From the cell containing the given text, extract its center point as (X, Y) coordinate. 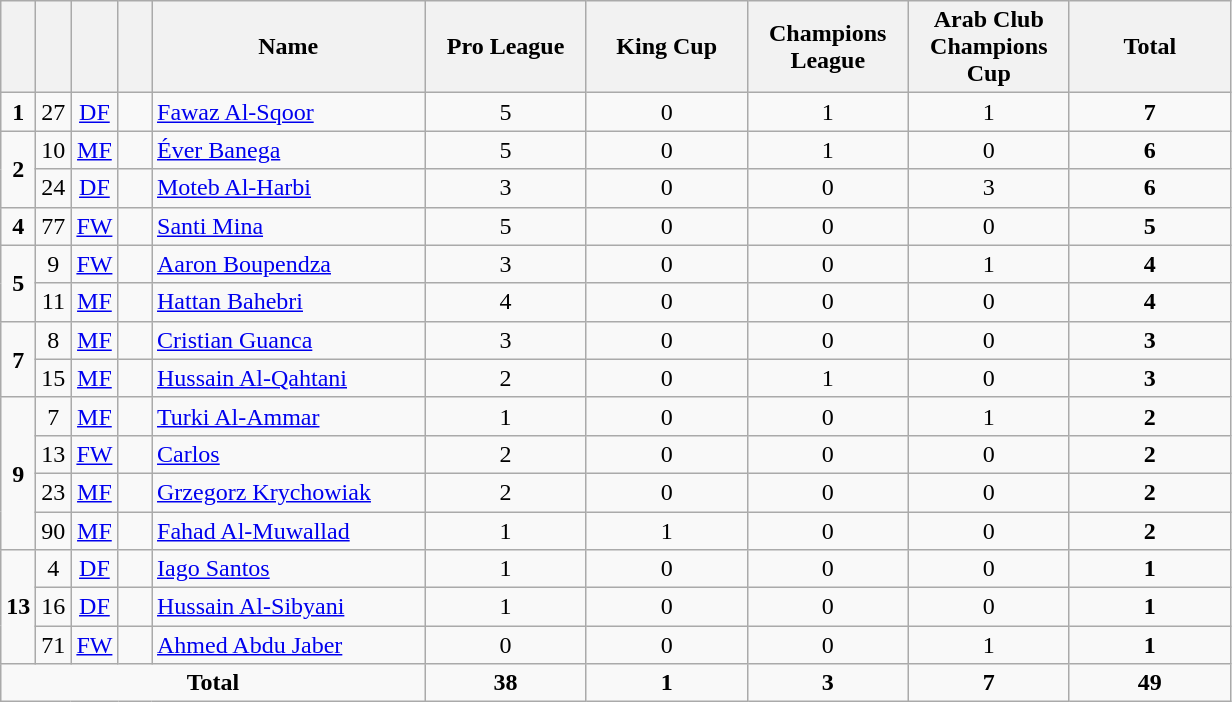
Fawaz Al-Sqoor (289, 112)
Fahad Al-Muwallad (289, 531)
90 (54, 531)
Santi Mina (289, 226)
Éver Banega (289, 150)
Champions League (828, 47)
Grzegorz Krychowiak (289, 492)
Pro League (506, 47)
15 (54, 378)
Aaron Boupendza (289, 264)
49 (1150, 683)
10 (54, 150)
Hussain Al-Sibyani (289, 607)
Carlos (289, 454)
Ahmed Abdu Jaber (289, 645)
38 (506, 683)
24 (54, 188)
Cristian Guanca (289, 340)
71 (54, 645)
8 (54, 340)
11 (54, 302)
77 (54, 226)
Hussain Al-Qahtani (289, 378)
Arab Club Champions Cup (988, 47)
Iago Santos (289, 569)
King Cup (666, 47)
Turki Al-Ammar (289, 416)
23 (54, 492)
27 (54, 112)
Name (289, 47)
Hattan Bahebri (289, 302)
Moteb Al-Harbi (289, 188)
16 (54, 607)
